Locate the cell with the specified text and output its (x, y) center coordinate. 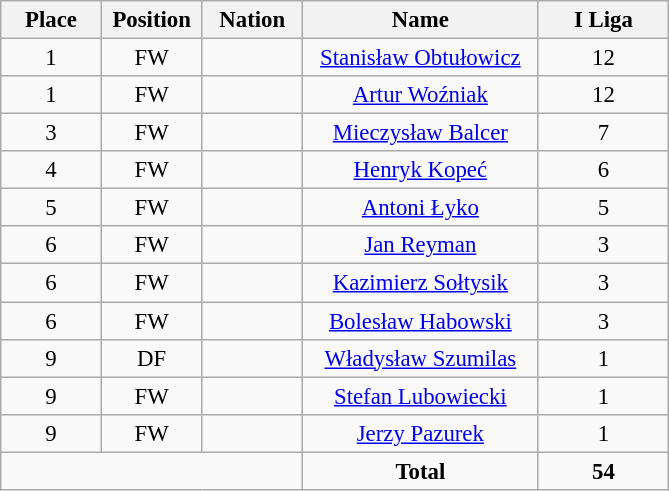
Nation (252, 20)
Bolesław Habowski (421, 321)
Kazimierz Sołtysik (421, 283)
7 (604, 133)
Władysław Szumilas (421, 358)
Artur Woźniak (421, 95)
4 (52, 170)
DF (152, 358)
Total (421, 471)
Jerzy Pazurek (421, 433)
Henryk Kopeć (421, 170)
Stanisław Obtułowicz (421, 58)
54 (604, 471)
Antoni Łyko (421, 208)
Name (421, 20)
I Liga (604, 20)
Place (52, 20)
Mieczysław Balcer (421, 133)
Stefan Lubowiecki (421, 396)
Jan Reyman (421, 245)
Position (152, 20)
